From the cell containing the given text, extract its center point as [X, Y] coordinate. 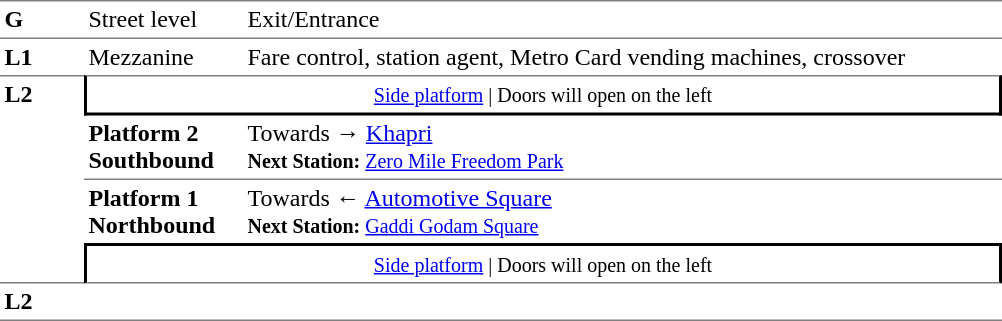
G [42, 20]
Platform 1Northbound [164, 212]
Exit/Entrance [622, 20]
Towards ← Automotive SquareNext Station: Gaddi Godam Square [622, 212]
Street level [164, 20]
L2 [42, 179]
Towards → KhapriNext Station: Zero Mile Freedom Park [622, 148]
Fare control, station agent, Metro Card vending machines, crossover [622, 57]
Mezzanine [164, 57]
L1 [42, 57]
Platform 2Southbound [164, 148]
